Return the (X, Y) coordinate for the center point of the cell that contains the specified text.  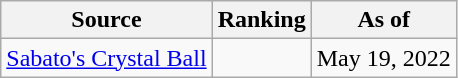
Ranking (262, 20)
May 19, 2022 (384, 58)
As of (384, 20)
Sabato's Crystal Ball (106, 58)
Source (106, 20)
